Find where the given text appears and provide that cell's center as (X, Y) coordinate. 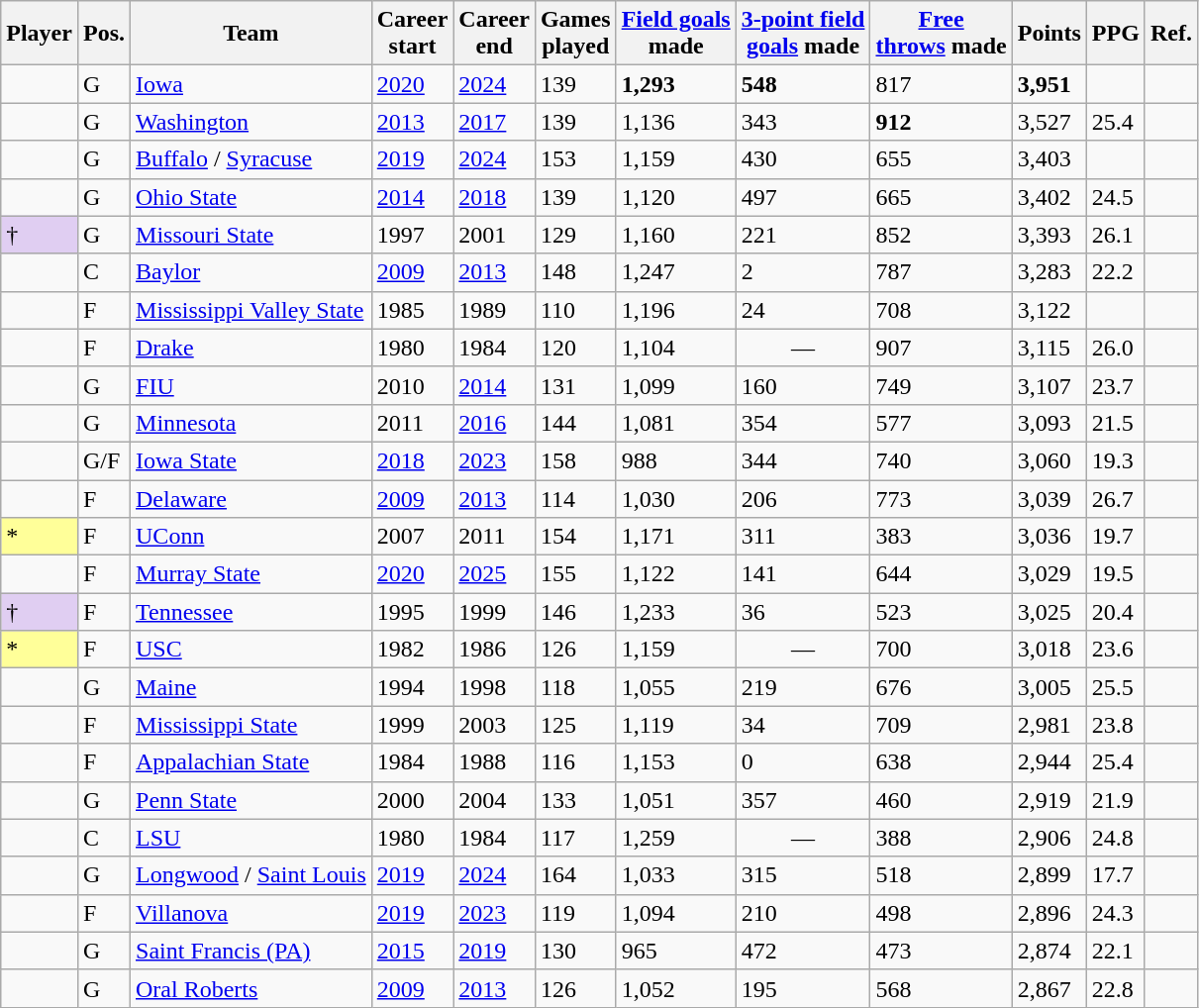
2,896 (1049, 913)
1,136 (675, 122)
Tennessee (251, 612)
460 (941, 800)
577 (941, 423)
26.7 (1115, 498)
2017 (495, 122)
114 (575, 498)
26.0 (1115, 348)
Iowa (251, 84)
1,051 (675, 800)
195 (803, 988)
146 (575, 612)
Drake (251, 348)
817 (941, 84)
665 (941, 197)
2003 (495, 725)
Mississippi Valley State (251, 310)
Penn State (251, 800)
3,951 (1049, 84)
1988 (495, 762)
116 (575, 762)
Villanova (251, 913)
2010 (412, 385)
708 (941, 310)
1989 (495, 310)
2016 (495, 423)
24.8 (1115, 838)
638 (941, 762)
1,160 (675, 235)
311 (803, 537)
Points (1049, 34)
0 (803, 762)
23.6 (1115, 650)
20.4 (1115, 612)
155 (575, 574)
Free throws made (941, 34)
1,094 (675, 913)
497 (803, 197)
498 (941, 913)
548 (803, 84)
19.5 (1115, 574)
34 (803, 725)
523 (941, 612)
2007 (412, 537)
23.8 (1115, 725)
Delaware (251, 498)
1998 (495, 687)
3,018 (1049, 650)
2,867 (1049, 988)
141 (803, 574)
3,115 (1049, 348)
119 (575, 913)
568 (941, 988)
G/F (103, 460)
120 (575, 348)
473 (941, 951)
3-point field goals made (803, 34)
UConn (251, 537)
2 (803, 272)
1,120 (675, 197)
22.2 (1115, 272)
3,527 (1049, 122)
LSU (251, 838)
2015 (412, 951)
Longwood / Saint Louis (251, 875)
USC (251, 650)
472 (803, 951)
1,055 (675, 687)
3,393 (1049, 235)
988 (675, 460)
Missouri State (251, 235)
357 (803, 800)
Saint Francis (PA) (251, 951)
1,052 (675, 988)
206 (803, 498)
655 (941, 159)
219 (803, 687)
Pos. (103, 34)
Appalachian State (251, 762)
24.5 (1115, 197)
430 (803, 159)
907 (941, 348)
1,033 (675, 875)
1,119 (675, 725)
773 (941, 498)
1,122 (675, 574)
Team (251, 34)
1,247 (675, 272)
709 (941, 725)
2004 (495, 800)
2,874 (1049, 951)
164 (575, 875)
740 (941, 460)
22.1 (1115, 951)
852 (941, 235)
1995 (412, 612)
Murray State (251, 574)
Maine (251, 687)
2025 (495, 574)
912 (941, 122)
110 (575, 310)
Buffalo / Syracuse (251, 159)
Careerstart (412, 34)
3,005 (1049, 687)
1,081 (675, 423)
644 (941, 574)
25.5 (1115, 687)
315 (803, 875)
24.3 (1115, 913)
1994 (412, 687)
1,030 (675, 498)
153 (575, 159)
2,944 (1049, 762)
2,919 (1049, 800)
1,233 (675, 612)
117 (575, 838)
Iowa State (251, 460)
118 (575, 687)
3,283 (1049, 272)
749 (941, 385)
Ohio State (251, 197)
PPG (1115, 34)
21.9 (1115, 800)
1986 (495, 650)
3,107 (1049, 385)
19.7 (1115, 537)
700 (941, 650)
965 (675, 951)
FIU (251, 385)
2000 (412, 800)
210 (803, 913)
1997 (412, 235)
3,060 (1049, 460)
22.8 (1115, 988)
354 (803, 423)
1,196 (675, 310)
787 (941, 272)
125 (575, 725)
3,025 (1049, 612)
148 (575, 272)
144 (575, 423)
3,093 (1049, 423)
36 (803, 612)
24 (803, 310)
518 (941, 875)
1,171 (675, 537)
Gamesplayed (575, 34)
130 (575, 951)
129 (575, 235)
17.7 (1115, 875)
131 (575, 385)
383 (941, 537)
Field goalsmade (675, 34)
Ref. (1170, 34)
154 (575, 537)
19.3 (1115, 460)
2,981 (1049, 725)
1,259 (675, 838)
Minnesota (251, 423)
2001 (495, 235)
158 (575, 460)
3,036 (1049, 537)
Player (40, 34)
133 (575, 800)
3,029 (1049, 574)
21.5 (1115, 423)
388 (941, 838)
26.1 (1115, 235)
Mississippi State (251, 725)
Baylor (251, 272)
3,039 (1049, 498)
3,402 (1049, 197)
3,403 (1049, 159)
344 (803, 460)
1,104 (675, 348)
Oral Roberts (251, 988)
1,153 (675, 762)
1,293 (675, 84)
1985 (412, 310)
676 (941, 687)
1,099 (675, 385)
Careerend (495, 34)
23.7 (1115, 385)
1982 (412, 650)
343 (803, 122)
3,122 (1049, 310)
2,899 (1049, 875)
Washington (251, 122)
2,906 (1049, 838)
221 (803, 235)
160 (803, 385)
